Extract the [X, Y] coordinate from the center of the cell holding the provided text.  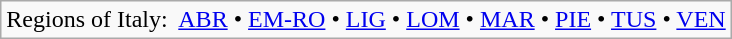
Regions of Italy: ABR • EM-RO • LIG • LOM • MAR • PIE • TUS • VEN [366, 20]
